Scan for the cell matching the given text and deliver its [x, y] coordinate at center. 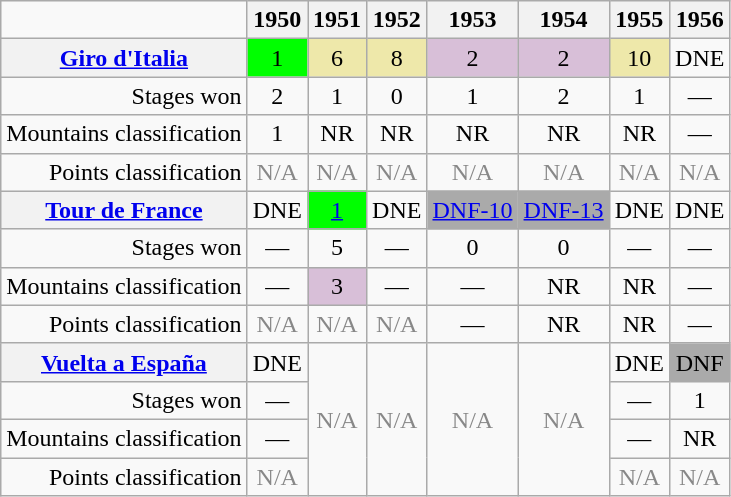
6 [338, 58]
Vuelta a España [124, 362]
Giro d'Italia [124, 58]
1951 [338, 20]
Tour de France [124, 210]
1954 [564, 20]
1950 [277, 20]
1952 [397, 20]
1956 [700, 20]
DNF [700, 362]
DNF-10 [472, 210]
5 [338, 248]
10 [639, 58]
DNF-13 [564, 210]
1953 [472, 20]
8 [397, 58]
1955 [639, 20]
3 [338, 286]
